Scan for the cell matching the given text and deliver its [x, y] coordinate at center. 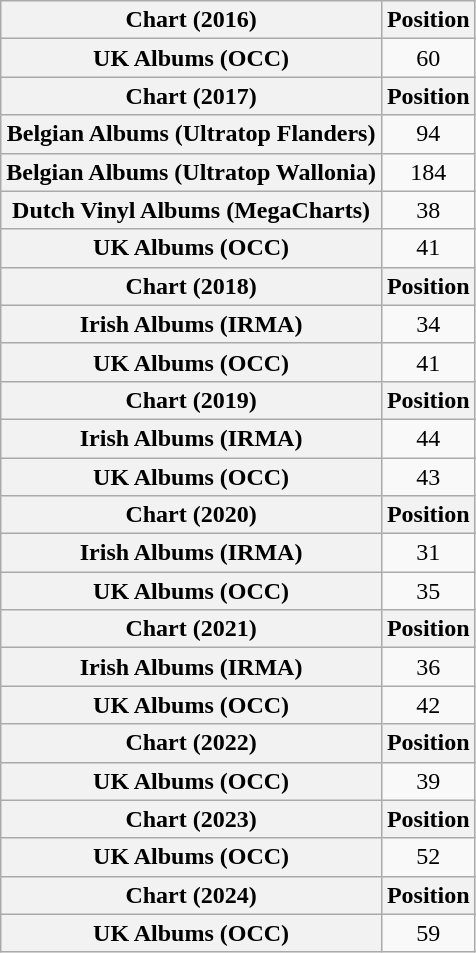
Chart (2019) [192, 400]
38 [428, 210]
Chart (2018) [192, 286]
Chart (2017) [192, 96]
34 [428, 324]
Chart (2020) [192, 515]
Chart (2023) [192, 819]
Dutch Vinyl Albums (MegaCharts) [192, 210]
44 [428, 438]
35 [428, 591]
Belgian Albums (Ultratop Wallonia) [192, 172]
Chart (2022) [192, 743]
Chart (2021) [192, 629]
36 [428, 667]
31 [428, 553]
Chart (2016) [192, 20]
94 [428, 134]
184 [428, 172]
Belgian Albums (Ultratop Flanders) [192, 134]
52 [428, 857]
60 [428, 58]
39 [428, 781]
59 [428, 933]
Chart (2024) [192, 895]
42 [428, 705]
43 [428, 477]
